Search for the cell housing the specified text and yield its (x, y) center coordinate. 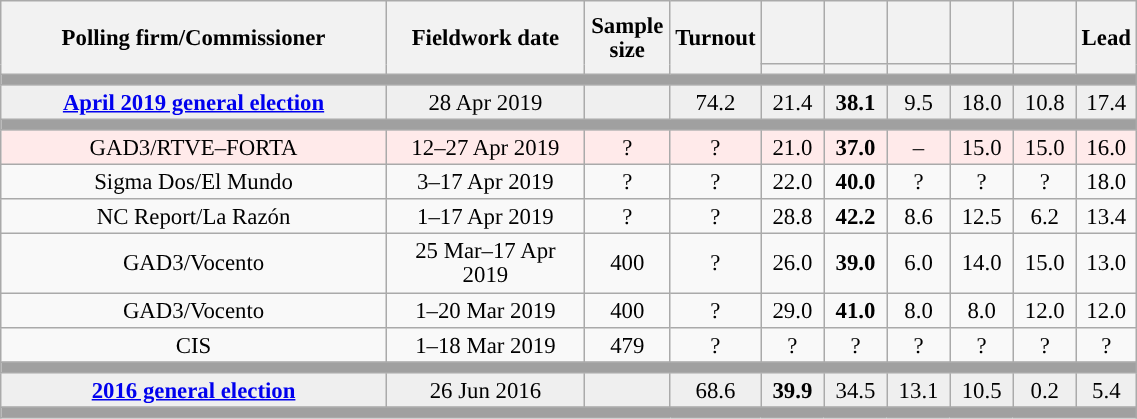
26 Jun 2016 (485, 390)
21.0 (792, 148)
38.1 (856, 102)
17.4 (1106, 102)
39.0 (856, 264)
NC Report/La Razón (194, 218)
14.0 (982, 264)
39.9 (792, 390)
13.1 (918, 390)
– (918, 148)
2016 general election (194, 390)
28.8 (792, 218)
13.4 (1106, 218)
9.5 (918, 102)
479 (627, 344)
16.0 (1106, 148)
10.8 (1044, 102)
12–27 Apr 2019 (485, 148)
3–17 Apr 2019 (485, 182)
74.2 (716, 102)
Turnout (716, 38)
41.0 (856, 310)
1–18 Mar 2019 (485, 344)
6.2 (1044, 218)
28 Apr 2019 (485, 102)
68.6 (716, 390)
22.0 (792, 182)
12.5 (982, 218)
CIS (194, 344)
Lead (1106, 38)
42.2 (856, 218)
1–17 Apr 2019 (485, 218)
GAD3/RTVE–FORTA (194, 148)
29.0 (792, 310)
40.0 (856, 182)
6.0 (918, 264)
April 2019 general election (194, 102)
21.4 (792, 102)
37.0 (856, 148)
8.6 (918, 218)
25 Mar–17 Apr 2019 (485, 264)
26.0 (792, 264)
Fieldwork date (485, 38)
0.2 (1044, 390)
5.4 (1106, 390)
Sample size (627, 38)
10.5 (982, 390)
Polling firm/Commissioner (194, 38)
Sigma Dos/El Mundo (194, 182)
13.0 (1106, 264)
1–20 Mar 2019 (485, 310)
34.5 (856, 390)
